Pinpoint the cell where the given text exists, returning its (x, y) midpoint coordinate. 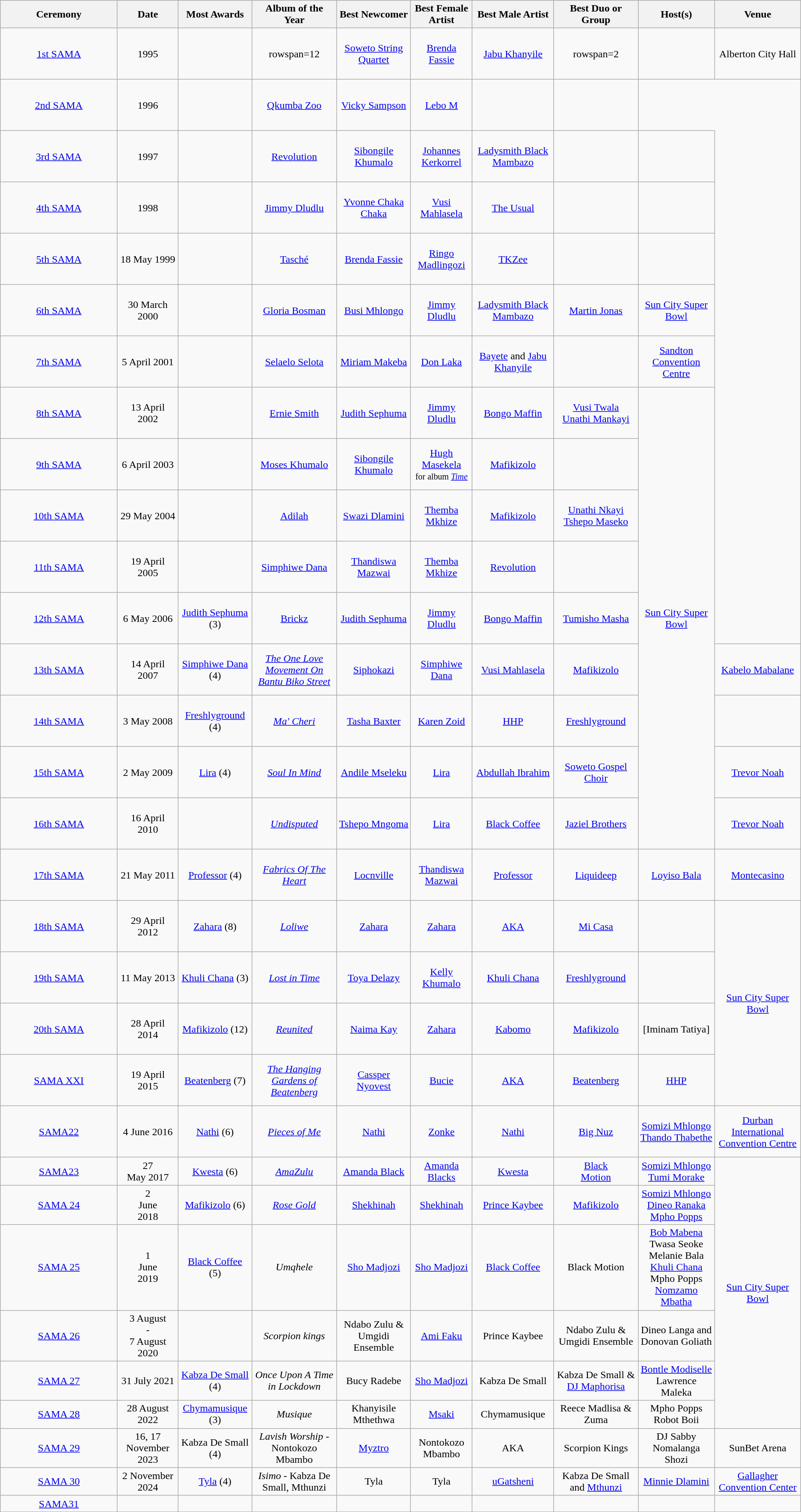
Host(s) (676, 15)
Msaki (442, 1414)
SAMA31 (59, 1503)
6 April 2003 (148, 465)
5th SAMA (59, 259)
Bontle ModiselleLawrence Maleka (676, 1381)
Dineo Langa and Donovan Goliath (676, 1335)
Kabza De Small & DJ Maphorisa (596, 1381)
SAMA XXI (59, 1080)
Lost in Time (294, 978)
29 May 2004 (148, 516)
6th SAMA (59, 311)
Zahara (8) (215, 926)
13 April 2002 (148, 413)
rowspan=2 (596, 54)
Johannes Kerkorrel (442, 157)
Undisputed (294, 824)
Best Female Artist (442, 15)
AmandaBlacks (442, 1171)
Freshlyground (4) (215, 721)
Somizi Mhlongo Tumi Morake (676, 1171)
18 May 1999 (148, 259)
Bayete and Jabu Khanyile (513, 362)
16th SAMA (59, 824)
Miriam Makeba (374, 362)
Kabelo Mabalane (757, 670)
8th SAMA (59, 413)
Scorpion Kings (596, 1448)
27May 2017 (148, 1171)
7th SAMA (59, 362)
Kabza De Small (513, 1381)
Album of the Year (294, 15)
2nd SAMA (59, 105)
28 August 2022 (148, 1414)
SAMA22 (59, 1132)
Bucy Radebe (374, 1381)
14 April 2007 (148, 670)
Gallagher Convention Center (757, 1482)
Date (148, 15)
Adilah (294, 516)
Yvonne Chaka Chaka (374, 208)
3 August-7 August 2020 (148, 1335)
Professor (513, 875)
20th SAMA (59, 1029)
Rose Gold (294, 1205)
Best Male Artist (513, 15)
Ma' Cheri (294, 721)
Tshepo Mngoma (374, 824)
17th SAMA (59, 875)
31 July 2021 (148, 1381)
Naima Kay (374, 1029)
Kabza De Small and Mthunzi (596, 1482)
Montecasino (757, 875)
11 May 2013 (148, 978)
Ernie Smith (294, 413)
Mafikizolo (6) (215, 1205)
Best Newcomer (374, 15)
Busi Mhlongo (374, 311)
Karen Zoid (442, 721)
Ami Faku (442, 1335)
Tyla (4) (215, 1482)
SAMA 24 (59, 1205)
Venue (757, 15)
Tasché (294, 259)
Tumisho Masha (596, 618)
30 March 2000 (148, 311)
4th SAMA (59, 208)
SAMA 27 (59, 1381)
uGatsheni (513, 1482)
Somizi Mhlongo Thando Thabethe (676, 1132)
Umqhele (294, 1267)
Big Nuz (596, 1132)
1995 (148, 54)
The Usual (513, 208)
SAMA 29 (59, 1448)
Professor (4) (215, 875)
Vusi TwalaUnathi Mankayi (596, 413)
Chymamusique (513, 1414)
TKZee (513, 259)
Loliwe (294, 926)
Gloria Bosman (294, 311)
19 April 2005 (148, 567)
Loyiso Bala (676, 875)
Kwesta (513, 1171)
SAMA23 (59, 1171)
SAMA 30 (59, 1482)
Soul In Mind (294, 772)
Mi Casa (596, 926)
Black Motion (596, 1267)
5 April 2001 (148, 362)
Abdullah Ibrahim (513, 772)
Beatenberg (7) (215, 1080)
Soweto String Quartet (374, 54)
19th SAMA (59, 978)
Kabomo (513, 1029)
2 November 2024 (148, 1482)
Somizi MhlongoDineo Ranaka Mpho Popps (676, 1205)
AmaZulu (294, 1171)
29 April 2012 (148, 926)
Black Coffee (5) (215, 1267)
9th SAMA (59, 465)
18th SAMA (59, 926)
Khuli Chana (513, 978)
Minnie Dlamini (676, 1482)
3 May 2008 (148, 721)
Unathi Nkayi Tshepo Maseko (596, 516)
3rd SAMA (59, 157)
Vicky Sampson (374, 105)
15th SAMA (59, 772)
Fabrics Of The Heart (294, 875)
Nathi (6) (215, 1132)
Mafikizolo (12) (215, 1029)
SAMA 28 (59, 1414)
Jaziel Brothers (596, 824)
21 May 2011 (148, 875)
SunBet Arena (757, 1448)
6 May 2006 (148, 618)
1998 (148, 208)
Best Duo or Group (596, 15)
Amanda Black (374, 1171)
Khuli Chana (3) (215, 978)
Moses Khumalo (294, 465)
Myztro (374, 1448)
Beatenberg (596, 1080)
Andile Mseleku (374, 772)
[Iminam Tatiya] (676, 1029)
Chymamusique (3) (215, 1414)
Mpho Popps Robot Boii (676, 1414)
Reece Madlisa & Zuma (596, 1414)
Ceremony (59, 15)
1st SAMA (59, 54)
SAMA 26 (59, 1335)
10th SAMA (59, 516)
Swazi Dlamini (374, 516)
2June2018 (148, 1205)
Jabu Khanyile (513, 54)
Lavish Worship - Nontokozo Mbambo (294, 1448)
Lira (4) (215, 772)
The Hanging Gardens of Beatenberg (294, 1080)
Cassper Nyovest (374, 1080)
Ringo Madlingozi (442, 259)
Bucie (442, 1080)
Alberton City Hall (757, 54)
1997 (148, 157)
19 April 2015 (148, 1080)
Liquideep (596, 875)
Lebo M (442, 105)
12th SAMA (59, 618)
Hugh Masekelafor album Time (442, 465)
Scorpion kings (294, 1335)
Qkumba Zoo (294, 105)
Zonke (442, 1132)
14th SAMA (59, 721)
Once Upon A Time in Lockdown (294, 1381)
Don Laka (442, 362)
1June2019 (148, 1267)
Kwesta (6) (215, 1171)
Bob MabenaTwasa SeokeMelanie BalaKhuli ChanaMpho PoppsNomzamo Mbatha (676, 1267)
Khanyisile Mthethwa (374, 1414)
Toya Delazy (374, 978)
13th SAMA (59, 670)
The One Love Movement On Bantu Biko Street (294, 670)
2 May 2009 (148, 772)
1996 (148, 105)
Reunited (294, 1029)
Musique (294, 1414)
16, 17 November 2023 (148, 1448)
rowspan=12 (294, 54)
28 April 2014 (148, 1029)
Pieces of Me (294, 1132)
Tasha Baxter (374, 721)
Sandton Convention Centre (676, 362)
BlackMotion (596, 1171)
Martin Jonas (596, 311)
Isimo - Kabza De Small, Mthunzi (294, 1482)
DJ Sabby Nomalanga Shozi (676, 1448)
16 April 2010 (148, 824)
Locnville (374, 875)
Simphiwe Dana (4) (215, 670)
Brickz (294, 618)
4 June 2016 (148, 1132)
Nontokozo Mbambo (442, 1448)
Kelly Khumalo (442, 978)
Soweto Gospel Choir (596, 772)
Siphokazi (374, 670)
Judith Sephuma (3) (215, 618)
Durban International Convention Centre (757, 1132)
11th SAMA (59, 567)
Most Awards (215, 15)
Selaelo Selota (294, 362)
SAMA 25 (59, 1267)
